Find where the given text appears and provide that cell's center as [X, Y] coordinate. 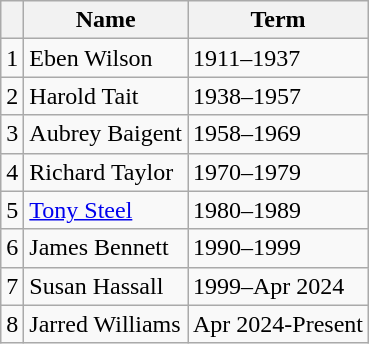
Susan Hassall [106, 286]
4 [12, 172]
2 [12, 96]
James Bennett [106, 248]
Harold Tait [106, 96]
6 [12, 248]
1970–1979 [278, 172]
1958–1969 [278, 134]
1938–1957 [278, 96]
Tony Steel [106, 210]
8 [12, 324]
1990–1999 [278, 248]
1 [12, 58]
Apr 2024-Present [278, 324]
Aubrey Baigent [106, 134]
Jarred Williams [106, 324]
7 [12, 286]
1911–1937 [278, 58]
1980–1989 [278, 210]
Richard Taylor [106, 172]
1999–Apr 2024 [278, 286]
Name [106, 20]
Eben Wilson [106, 58]
Term [278, 20]
5 [12, 210]
3 [12, 134]
